Identify which cell holds the provided text, then report its (X, Y) central coordinate. 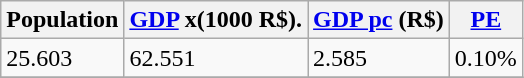
Population (62, 20)
0.10% (486, 58)
62.551 (216, 58)
GDP x(1000 R$). (216, 20)
PE (486, 20)
GDP pc (R$) (379, 20)
25.603 (62, 58)
2.585 (379, 58)
